Extract the [X, Y] coordinate from the center of the cell holding the provided text.  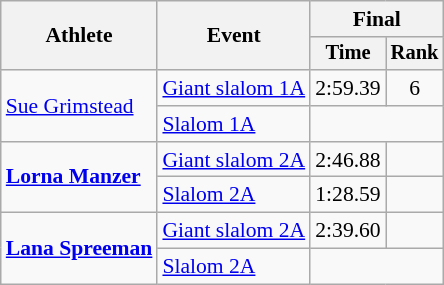
Time [348, 54]
Athlete [80, 36]
Slalom 1A [234, 124]
Giant slalom 1A [234, 88]
Lana Spreeman [80, 248]
2:59.39 [348, 88]
1:28.59 [348, 195]
Event [234, 36]
2:46.88 [348, 160]
Rank [415, 54]
Sue Grimstead [80, 106]
2:39.60 [348, 231]
Final [376, 19]
Lorna Manzer [80, 178]
6 [415, 88]
